From the cell containing the given text, extract its center point as [X, Y] coordinate. 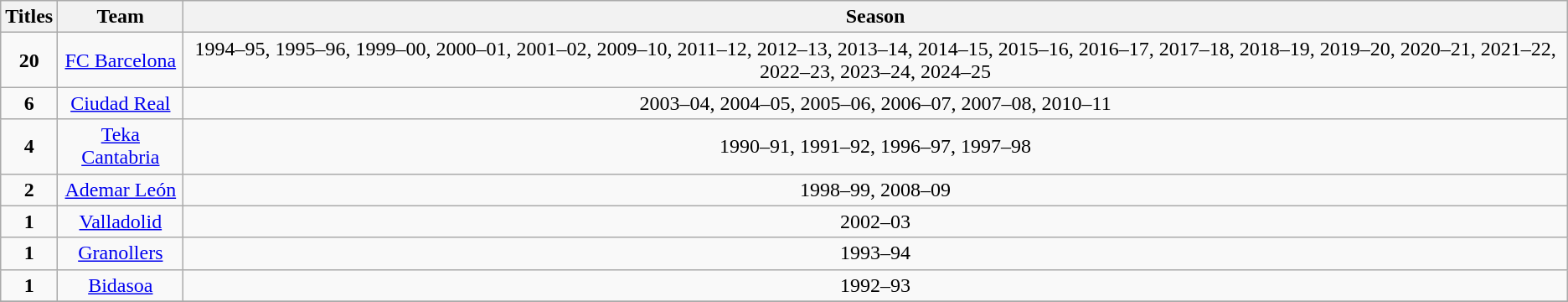
Bidasoa [121, 285]
20 [29, 60]
Titles [29, 17]
1993–94 [875, 253]
Season [875, 17]
1992–93 [875, 285]
6 [29, 103]
FC Barcelona [121, 60]
Team [121, 17]
1998–99, 2008–09 [875, 190]
4 [29, 146]
2 [29, 190]
2003–04, 2004–05, 2005–06, 2006–07, 2007–08, 2010–11 [875, 103]
Teka Cantabria [121, 146]
Valladolid [121, 221]
2002–03 [875, 221]
Ciudad Real [121, 103]
1990–91, 1991–92, 1996–97, 1997–98 [875, 146]
Ademar León [121, 190]
Granollers [121, 253]
